Output the (x, y) coordinate of the center of the cell containing the given text.  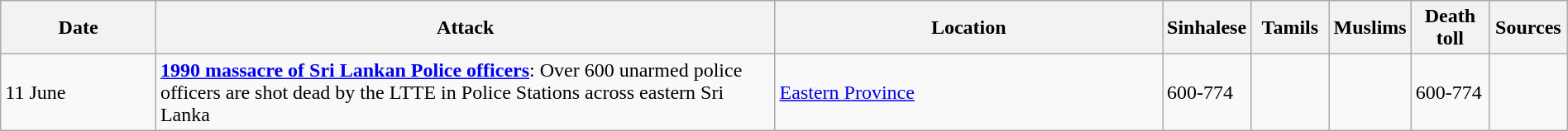
11 June (79, 92)
Tamils (1290, 28)
Date (79, 28)
Eastern Province (968, 92)
1990 massacre of Sri Lankan Police officers: Over 600 unarmed police officers are shot dead by the LTTE in Police Stations across eastern Sri Lanka (465, 92)
Sinhalese (1207, 28)
Muslims (1370, 28)
Sources (1528, 28)
Attack (465, 28)
Location (968, 28)
Death toll (1450, 28)
